Find where the given text appears and provide that cell's center as (X, Y) coordinate. 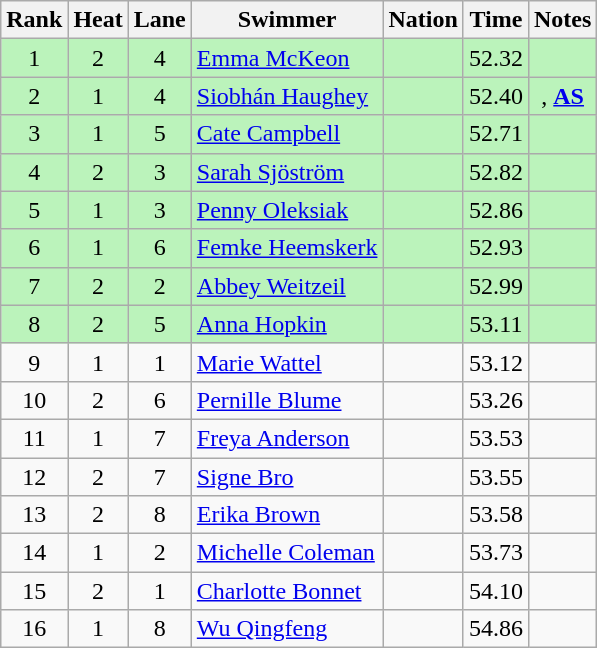
Notes (562, 20)
Freya Anderson (287, 438)
Femke Heemskerk (287, 248)
Anna Hopkin (287, 324)
52.82 (496, 172)
10 (34, 400)
11 (34, 438)
52.71 (496, 134)
Signe Bro (287, 477)
53.73 (496, 553)
53.26 (496, 400)
Penny Oleksiak (287, 210)
Emma McKeon (287, 58)
14 (34, 553)
Marie Wattel (287, 362)
12 (34, 477)
52.86 (496, 210)
53.11 (496, 324)
Nation (423, 20)
Abbey Weitzeil (287, 286)
Rank (34, 20)
Heat (98, 20)
Lane (160, 20)
52.32 (496, 58)
, AS (562, 96)
Wu Qingfeng (287, 629)
15 (34, 591)
Swimmer (287, 20)
9 (34, 362)
54.10 (496, 591)
53.12 (496, 362)
Time (496, 20)
53.55 (496, 477)
54.86 (496, 629)
Siobhán Haughey (287, 96)
Pernille Blume (287, 400)
Charlotte Bonnet (287, 591)
Sarah Sjöström (287, 172)
52.40 (496, 96)
16 (34, 629)
53.58 (496, 515)
52.93 (496, 248)
Erika Brown (287, 515)
13 (34, 515)
53.53 (496, 438)
52.99 (496, 286)
Michelle Coleman (287, 553)
Cate Campbell (287, 134)
